Extract the (x, y) coordinate from the center of the cell holding the provided text.  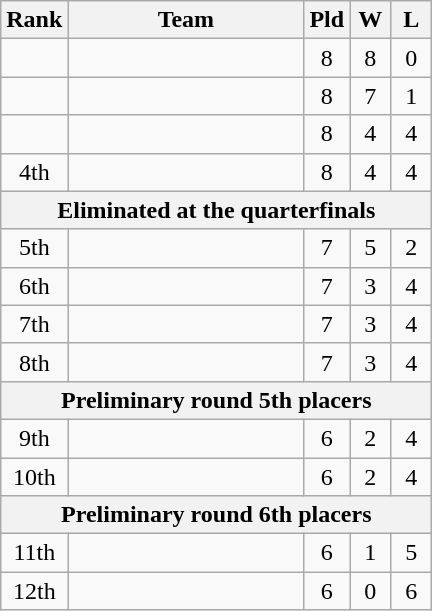
L (412, 20)
Team (186, 20)
10th (34, 477)
7th (34, 324)
Preliminary round 6th placers (216, 515)
Eliminated at the quarterfinals (216, 210)
W (370, 20)
Pld (327, 20)
Preliminary round 5th placers (216, 400)
12th (34, 591)
9th (34, 438)
4th (34, 172)
6th (34, 286)
11th (34, 553)
Rank (34, 20)
5th (34, 248)
8th (34, 362)
